Return (X, Y) of the center of cell containing provided text 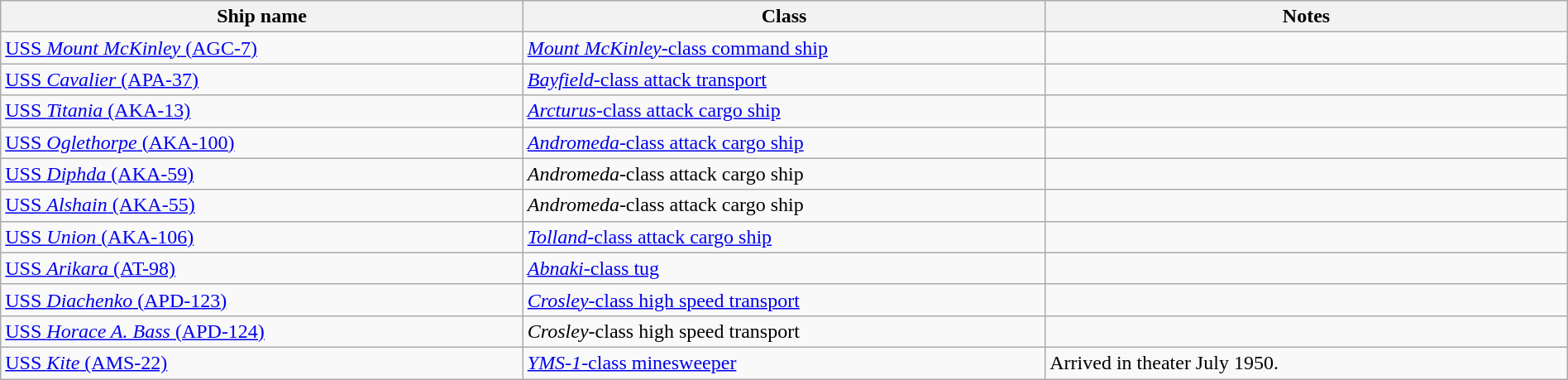
USS Titania (AKA-13) (262, 111)
Arrived in theater July 1950. (1307, 363)
USS Arikara (AT-98) (262, 268)
USS Union (AKA-106) (262, 237)
USS Oglethorpe (AKA-100) (262, 142)
Ship name (262, 17)
Class (784, 17)
USS Kite (AMS-22) (262, 363)
Notes (1307, 17)
Arcturus-class attack cargo ship (784, 111)
USS Mount McKinley (AGC-7) (262, 48)
Mount McKinley-class command ship (784, 48)
USS Alshain (AKA-55) (262, 205)
YMS-1-class minesweeper (784, 363)
USS Horace A. Bass (APD-124) (262, 331)
USS Cavalier (APA-37) (262, 79)
Abnaki-class tug (784, 268)
USS Diphda (AKA-59) (262, 174)
Bayfield-class attack transport (784, 79)
Tolland-class attack cargo ship (784, 237)
USS Diachenko (APD-123) (262, 300)
